Provide the [X, Y] coordinate of the cell's center where the given text is located.  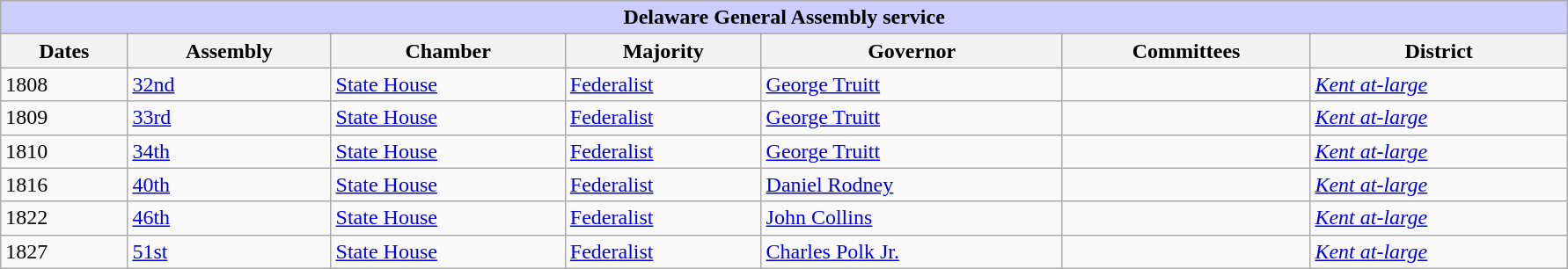
1808 [64, 84]
51st [229, 251]
Daniel Rodney [912, 185]
1816 [64, 185]
33rd [229, 118]
46th [229, 218]
District [1440, 51]
John Collins [912, 218]
Majority [663, 51]
40th [229, 185]
1810 [64, 151]
1809 [64, 118]
Assembly [229, 51]
Charles Polk Jr. [912, 251]
34th [229, 151]
32nd [229, 84]
Governor [912, 51]
Committees [1186, 51]
Delaware General Assembly service [785, 18]
Dates [64, 51]
1822 [64, 218]
Chamber [448, 51]
1827 [64, 251]
